Provide the [x, y] coordinate of the cell's center where the given text is located.  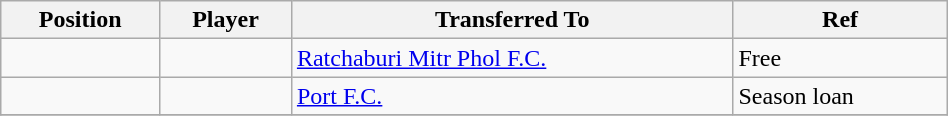
Season loan [840, 96]
Port F.C. [512, 96]
Ratchaburi Mitr Phol F.C. [512, 58]
Free [840, 58]
Transferred To [512, 20]
Position [80, 20]
Ref [840, 20]
Player [226, 20]
